Identify which cell holds the provided text, then report its [x, y] central coordinate. 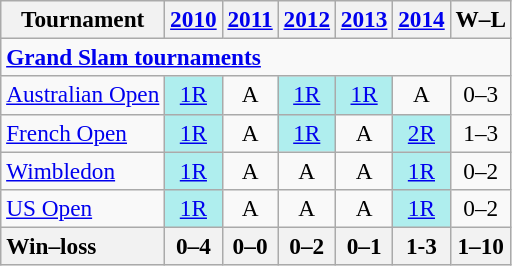
2012 [306, 19]
Win–loss [83, 246]
2014 [422, 19]
Australian Open [83, 95]
1–10 [480, 246]
0–1 [364, 246]
2R [422, 133]
0–0 [250, 246]
French Open [83, 133]
US Open [83, 208]
1-3 [422, 246]
2010 [194, 19]
0–3 [480, 95]
Wimbledon [83, 170]
W–L [480, 19]
Grand Slam tournaments [256, 57]
2011 [250, 19]
1–3 [480, 133]
Tournament [83, 19]
2013 [364, 19]
0–4 [194, 246]
